Identify which cell holds the provided text, then report its [X, Y] central coordinate. 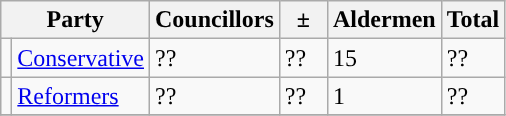
Party [76, 20]
Aldermen [384, 20]
Total [473, 20]
± [303, 20]
Reformers [81, 96]
15 [384, 58]
Conservative [81, 58]
Councillors [215, 20]
1 [384, 96]
